Find where the given text appears and provide that cell's center as (x, y) coordinate. 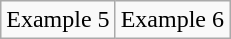
Example 5 (58, 20)
Example 6 (172, 20)
